Provide the (x, y) coordinate of the cell's center where the given text is located.  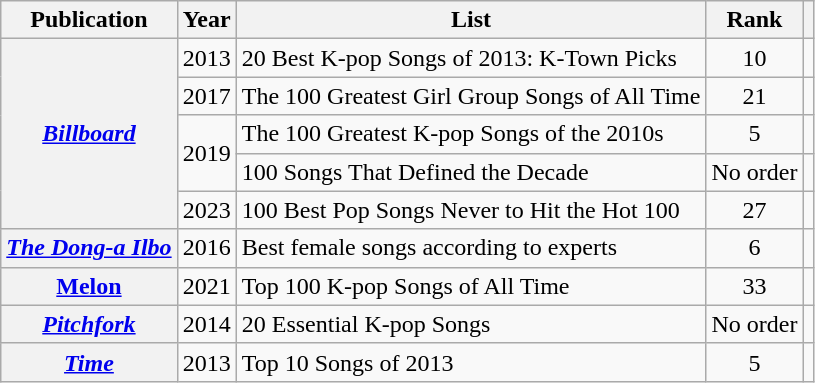
Top 10 Songs of 2013 (471, 362)
Rank (754, 20)
6 (754, 248)
10 (754, 58)
20 Essential K-pop Songs (471, 324)
Best female songs according to experts (471, 248)
List (471, 20)
The Dong-a Ilbo (89, 248)
Publication (89, 20)
20 Best K-pop Songs of 2013: K-Town Picks (471, 58)
2014 (206, 324)
The 100 Greatest K-pop Songs of the 2010s (471, 134)
21 (754, 96)
2023 (206, 210)
Billboard (89, 134)
2017 (206, 96)
100 Best Pop Songs Never to Hit the Hot 100 (471, 210)
Melon (89, 286)
33 (754, 286)
27 (754, 210)
Time (89, 362)
2019 (206, 153)
2021 (206, 286)
Top 100 K-pop Songs of All Time (471, 286)
Year (206, 20)
2016 (206, 248)
100 Songs That Defined the Decade (471, 172)
Pitchfork (89, 324)
The 100 Greatest Girl Group Songs of All Time (471, 96)
